Search for the cell housing the specified text and yield its [X, Y] center coordinate. 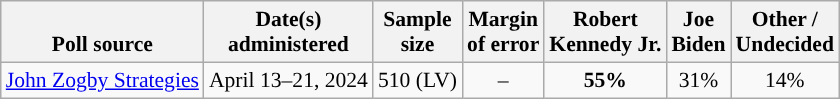
31% [698, 80]
RobertKennedy Jr. [605, 32]
John Zogby Strategies [102, 80]
JoeBiden [698, 32]
Marginof error [503, 32]
Poll source [102, 32]
– [503, 80]
55% [605, 80]
510 (LV) [418, 80]
14% [784, 80]
April 13–21, 2024 [288, 80]
Other /Undecided [784, 32]
Date(s)administered [288, 32]
Samplesize [418, 32]
